Locate the cell with the specified text and output its [x, y] center coordinate. 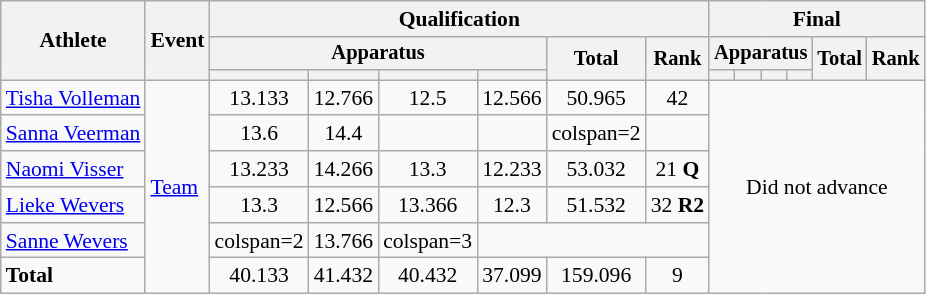
Event [177, 40]
41.432 [344, 276]
13.133 [260, 98]
Athlete [74, 40]
40.432 [428, 276]
12.5 [428, 98]
40.133 [260, 276]
13.233 [260, 169]
13.766 [344, 241]
Tisha Volleman [74, 98]
12.233 [512, 169]
colspan=3 [428, 241]
Naomi Visser [74, 169]
12.766 [344, 98]
50.965 [596, 98]
Sanne Wevers [74, 241]
37.099 [512, 276]
14.266 [344, 169]
13.366 [428, 205]
42 [678, 98]
21 Q [678, 169]
Final [816, 19]
9 [678, 276]
Team [177, 187]
14.4 [344, 134]
Sanna Veerman [74, 134]
Did not advance [816, 187]
12.3 [512, 205]
159.096 [596, 276]
32 R2 [678, 205]
53.032 [596, 169]
Lieke Wevers [74, 205]
13.6 [260, 134]
51.532 [596, 205]
Qualification [460, 19]
